Find where the given text appears and provide that cell's center as (X, Y) coordinate. 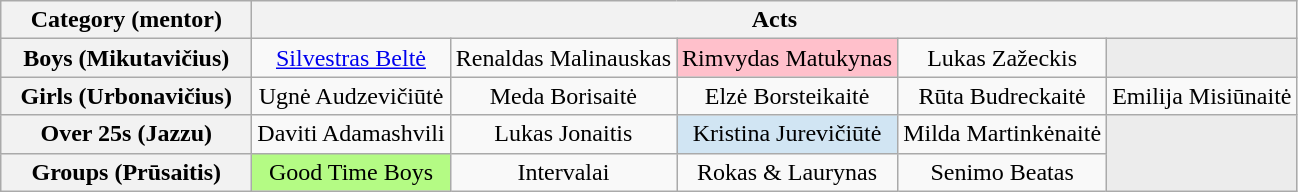
Daviti Adamashvili (351, 134)
Over 25s (Jazzu) (126, 134)
Emilija Misiūnaitė (1202, 96)
Acts (774, 20)
Girls (Urbonavičius) (126, 96)
Renaldas Malinauskas (563, 58)
Kristina Jurevičiūtė (788, 134)
Groups (Prūsaitis) (126, 172)
Lukas Zažeckis (1002, 58)
Silvestras Beltė (351, 58)
Elzė Borsteikaitė (788, 96)
Category (mentor) (126, 20)
Intervalai (563, 172)
Good Time Boys (351, 172)
Ugnė Audzevičiūtė (351, 96)
Rokas & Laurynas (788, 172)
Milda Martinkėnaitė (1002, 134)
Meda Borisaitė (563, 96)
Rimvydas Matukynas (788, 58)
Senimo Beatas (1002, 172)
Boys (Mikutavičius) (126, 58)
Rūta Budreckaitė (1002, 96)
Lukas Jonaitis (563, 134)
